Determine the [x, y] coordinate at the center of the cell enclosing the given text.  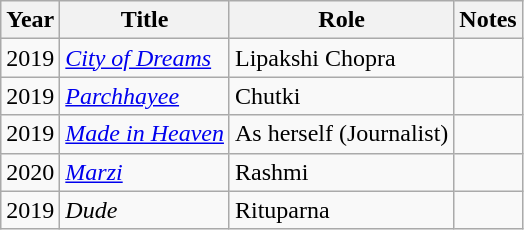
Rashmi [341, 172]
Dude [145, 210]
Role [341, 20]
City of Dreams [145, 58]
Rituparna [341, 210]
2020 [30, 172]
Chutki [341, 96]
Year [30, 20]
Notes [488, 20]
As herself (Journalist) [341, 134]
Marzi [145, 172]
Lipakshi Chopra [341, 58]
Parchhayee [145, 96]
Made in Heaven [145, 134]
Title [145, 20]
